Find where the given text appears and provide that cell's center as [X, Y] coordinate. 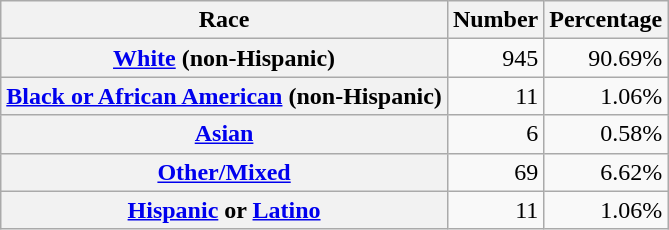
6 [495, 134]
Percentage [606, 20]
90.69% [606, 58]
Asian [224, 134]
6.62% [606, 172]
945 [495, 58]
Black or African American (non-Hispanic) [224, 96]
White (non-Hispanic) [224, 58]
Race [224, 20]
Number [495, 20]
0.58% [606, 134]
69 [495, 172]
Hispanic or Latino [224, 210]
Other/Mixed [224, 172]
